Provide the [X, Y] coordinate of the cell's center where the given text is located.  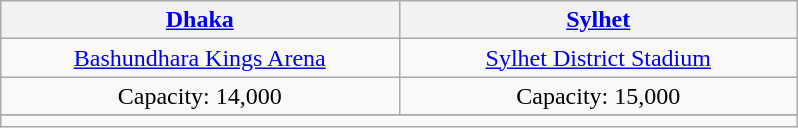
Capacity: 15,000 [598, 96]
Capacity: 14,000 [200, 96]
Bashundhara Kings Arena [200, 58]
Sylhet District Stadium [598, 58]
Sylhet [598, 20]
Dhaka [200, 20]
